Scan for the cell matching the given text and deliver its [x, y] coordinate at center. 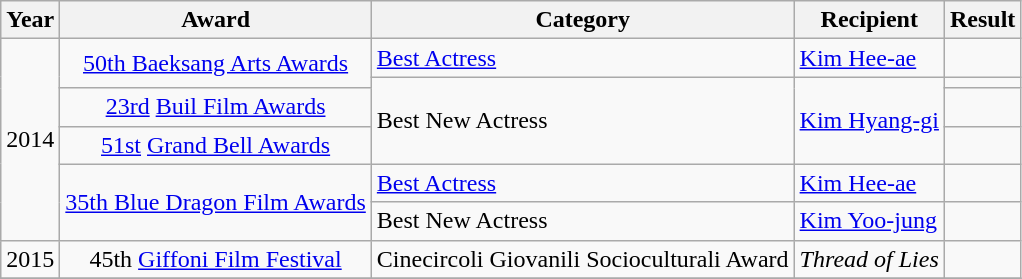
Cinecircoli Giovanili Socioculturali Award [582, 259]
Award [216, 20]
Kim Hyang-gi [869, 120]
45th Giffoni Film Festival [216, 259]
Category [582, 20]
2015 [30, 259]
51st Grand Bell Awards [216, 145]
Thread of Lies [869, 259]
Result [982, 20]
35th Blue Dragon Film Awards [216, 202]
50th Baeksang Arts Awards [216, 64]
Year [30, 20]
Kim Yoo-jung [869, 221]
Recipient [869, 20]
23rd Buil Film Awards [216, 107]
2014 [30, 140]
